Output the [x, y] coordinate of the center of the cell containing the given text.  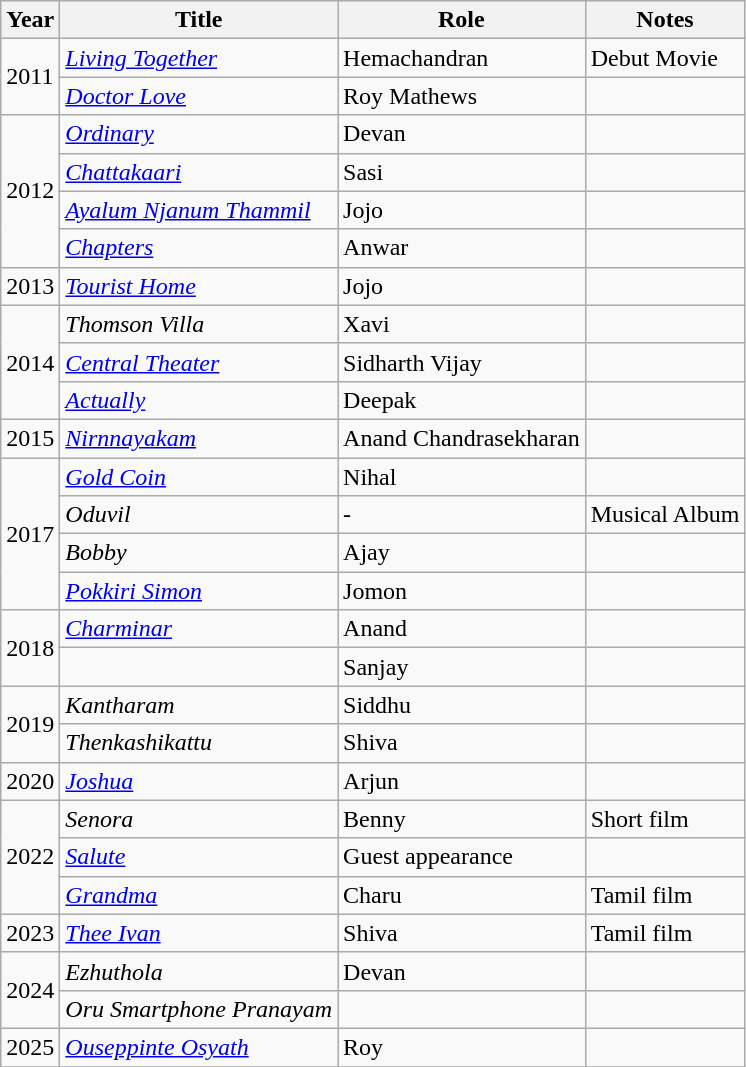
Notes [665, 20]
Thomson Villa [199, 324]
Anand Chandrasekharan [462, 438]
2018 [30, 648]
Ordinary [199, 134]
Chattakaari [199, 172]
Ajay [462, 553]
Gold Coin [199, 477]
Living Together [199, 58]
Roy [462, 1047]
Jomon [462, 591]
Sasi [462, 172]
Siddhu [462, 705]
Doctor Love [199, 96]
- [462, 515]
Actually [199, 400]
Oru Smartphone Pranayam [199, 1009]
Thenkashikattu [199, 743]
Oduvil [199, 515]
Charu [462, 895]
Deepak [462, 400]
Roy Mathews [462, 96]
Anwar [462, 248]
Musical Album [665, 515]
2022 [30, 857]
Ezhuthola [199, 971]
Kantharam [199, 705]
Title [199, 20]
2012 [30, 191]
2011 [30, 77]
2023 [30, 933]
Xavi [462, 324]
Ayalum Njanum Thammil [199, 210]
Pokkiri Simon [199, 591]
Central Theater [199, 362]
Charminar [199, 629]
2025 [30, 1047]
Bobby [199, 553]
Sanjay [462, 667]
Benny [462, 819]
Thee Ivan [199, 933]
Role [462, 20]
Salute [199, 857]
Chapters [199, 248]
Ouseppinte Osyath [199, 1047]
2017 [30, 534]
2014 [30, 362]
Nihal [462, 477]
2013 [30, 286]
Tourist Home [199, 286]
Joshua [199, 781]
2024 [30, 990]
Anand [462, 629]
Hemachandran [462, 58]
Guest appearance [462, 857]
Short film [665, 819]
2015 [30, 438]
Year [30, 20]
Senora [199, 819]
Grandma [199, 895]
2020 [30, 781]
Debut Movie [665, 58]
Sidharth Vijay [462, 362]
Arjun [462, 781]
Nirnnayakam [199, 438]
2019 [30, 724]
